From the cell containing the given text, extract its center point as (X, Y) coordinate. 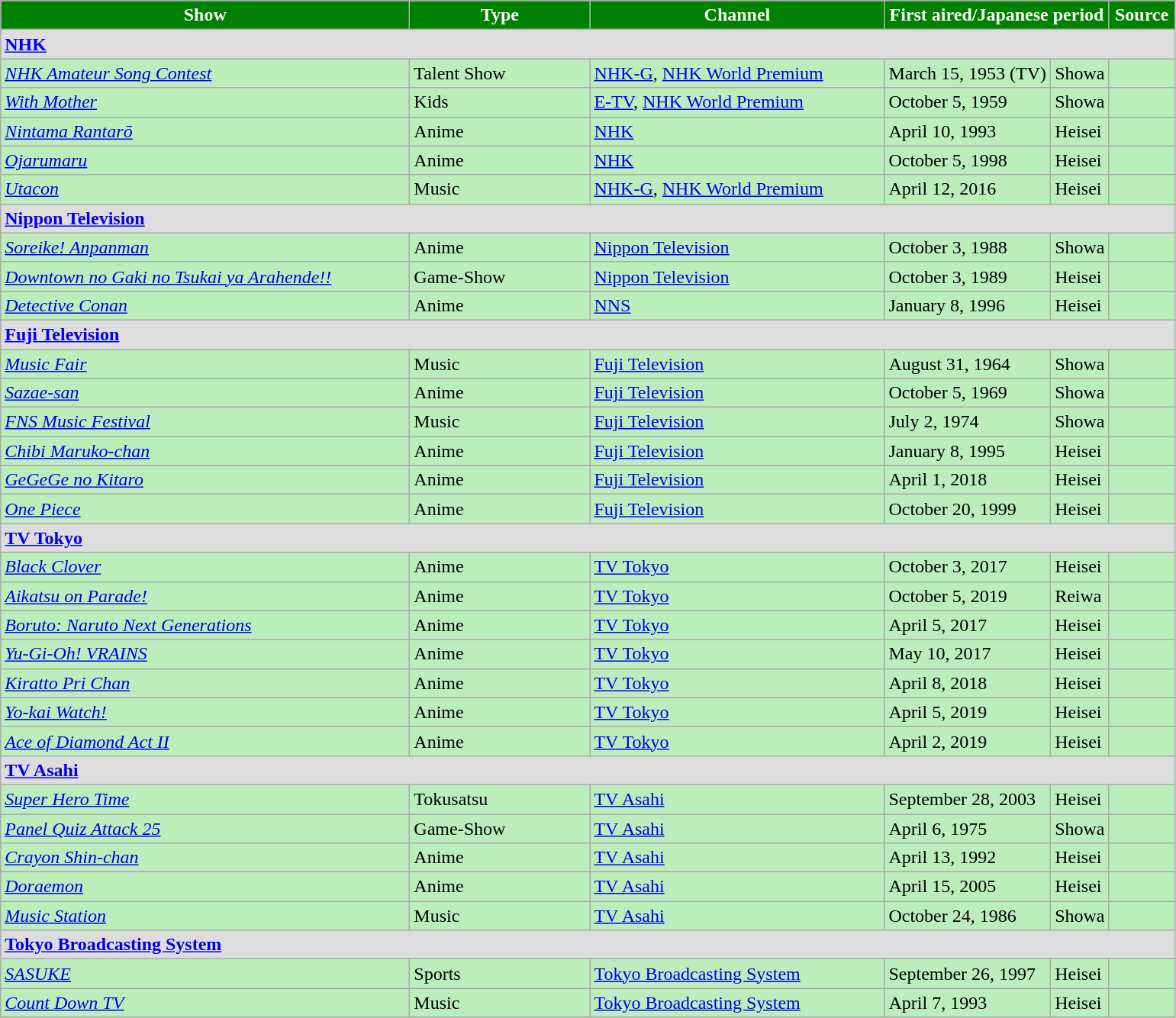
October 3, 2017 (968, 567)
Ace of Diamond Act II (205, 741)
GeGeGe no Kitaro (205, 480)
Yu-Gi-Oh! VRAINS (205, 654)
October 3, 1989 (968, 276)
April 8, 2018 (968, 683)
Utacon (205, 189)
Aikatsu on Parade! (205, 596)
October 5, 1959 (968, 102)
Music Fair (205, 364)
September 26, 1997 (968, 974)
April 5, 2019 (968, 712)
May 10, 2017 (968, 654)
Detective Conan (205, 305)
Kiratto Pri Chan (205, 683)
October 3, 1988 (968, 247)
October 5, 2019 (968, 596)
Panel Quiz Attack 25 (205, 828)
Soreike! Anpanman (205, 247)
Reiwa (1080, 596)
Count Down TV (205, 1003)
Tokusatsu (500, 799)
April 12, 2016 (968, 189)
Crayon Shin-chan (205, 858)
April 10, 1993 (968, 131)
August 31, 1964 (968, 364)
FNS Music Festival (205, 422)
Super Hero Time (205, 799)
Downtown no Gaki no Tsukai ya Arahende!! (205, 276)
April 1, 2018 (968, 480)
July 2, 1974 (968, 422)
Chibi Maruko-chan (205, 451)
April 5, 2017 (968, 625)
Boruto: Naruto Next Generations (205, 625)
Sports (500, 974)
First aired/Japanese period (997, 15)
October 5, 1969 (968, 393)
Source (1142, 15)
April 7, 1993 (968, 1003)
Ojarumaru (205, 160)
April 6, 1975 (968, 828)
Nintama Rantarō (205, 131)
Yo-kai Watch! (205, 712)
SASUKE (205, 974)
October 5, 1998 (968, 160)
Sazae-san (205, 393)
January 8, 1996 (968, 305)
Talent Show (500, 73)
April 2, 2019 (968, 741)
NNS (737, 305)
Kids (500, 102)
With Mother (205, 102)
March 15, 1953 (TV) (968, 73)
October 20, 1999 (968, 509)
Show (205, 15)
Channel (737, 15)
NHK Amateur Song Contest (205, 73)
Black Clover (205, 567)
October 24, 1986 (968, 916)
April 13, 1992 (968, 858)
Type (500, 15)
One Piece (205, 509)
January 8, 1995 (968, 451)
Music Station (205, 916)
Doraemon (205, 887)
September 28, 2003 (968, 799)
E-TV, NHK World Premium (737, 102)
April 15, 2005 (968, 887)
